Search for the cell housing the specified text and yield its (x, y) center coordinate. 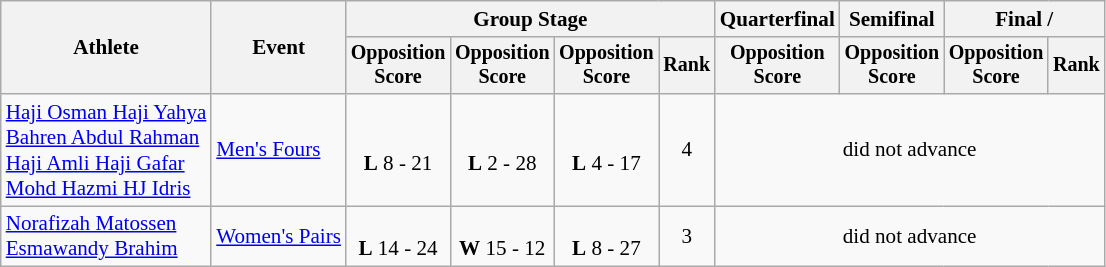
Women's Pairs (278, 236)
W 15 - 12 (502, 236)
Athlete (106, 48)
Men's Fours (278, 150)
Haji Osman Haji YahyaBahren Abdul RahmanHaji Amli Haji GafarMohd Hazmi HJ Idris (106, 150)
3 (687, 236)
Semifinal (892, 18)
Event (278, 48)
Quarterfinal (778, 18)
L 4 - 17 (606, 150)
Final / (1024, 18)
L 2 - 28 (502, 150)
L 8 - 27 (606, 236)
L 14 - 24 (398, 236)
Group Stage (530, 18)
Norafizah MatossenEsmawandy Brahim (106, 236)
L 8 - 21 (398, 150)
4 (687, 150)
